Return the (X, Y) coordinate for the center point of the cell that contains the specified text.  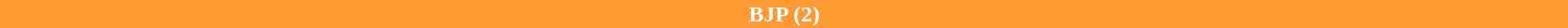
BJP (2) (784, 14)
